Extract the (X, Y) coordinate from the center of the cell holding the provided text.  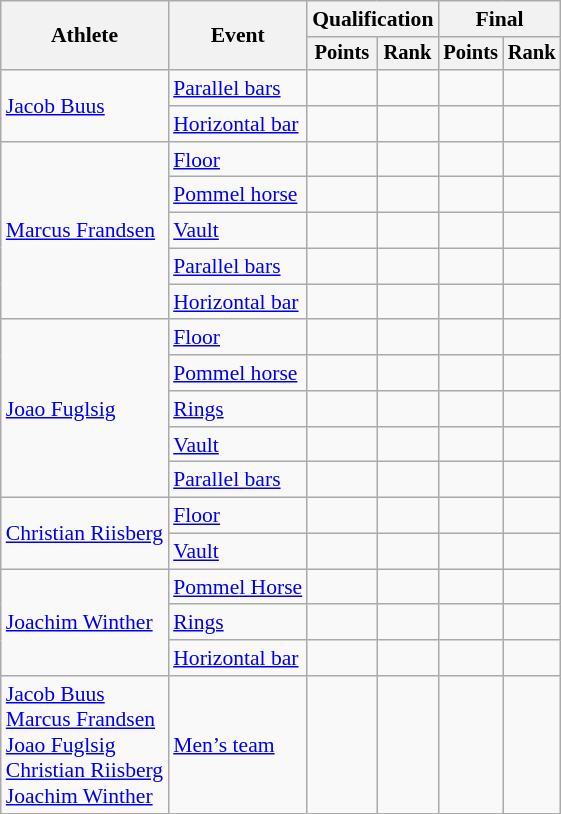
Pommel Horse (238, 587)
Marcus Frandsen (84, 231)
Final (499, 19)
Athlete (84, 36)
Joao Fuglsig (84, 409)
Qualification (372, 19)
Men’s team (238, 745)
Christian Riisberg (84, 534)
Jacob Buus (84, 106)
Event (238, 36)
Joachim Winther (84, 622)
Jacob BuusMarcus FrandsenJoao FuglsigChristian RiisbergJoachim Winther (84, 745)
